Locate the cell with the specified text and output its [X, Y] center coordinate. 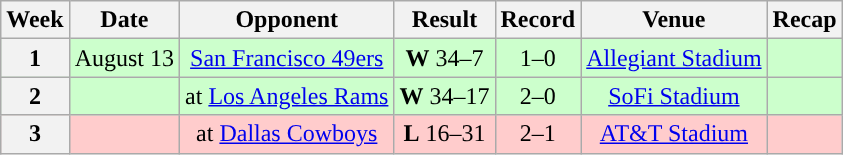
at Los Angeles Rams [287, 96]
Recap [804, 20]
Allegiant Stadium [674, 58]
SoFi Stadium [674, 96]
AT&T Stadium [674, 134]
Venue [674, 20]
San Francisco 49ers [287, 58]
L 16–31 [444, 134]
2–1 [538, 134]
W 34–7 [444, 58]
2–0 [538, 96]
Record [538, 20]
W 34–17 [444, 96]
Week [35, 20]
Date [124, 20]
3 [35, 134]
1–0 [538, 58]
August 13 [124, 58]
2 [35, 96]
1 [35, 58]
Result [444, 20]
at Dallas Cowboys [287, 134]
Opponent [287, 20]
